Search for the cell housing the specified text and yield its (X, Y) center coordinate. 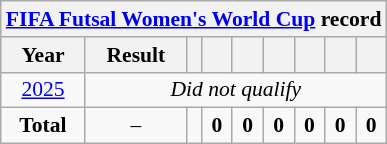
Total (43, 126)
FIFA Futsal Women's World Cup record (194, 19)
Result (136, 55)
Did not qualify (236, 90)
– (136, 126)
Year (43, 55)
2025 (43, 90)
